Return (X, Y) of the center of cell containing provided text 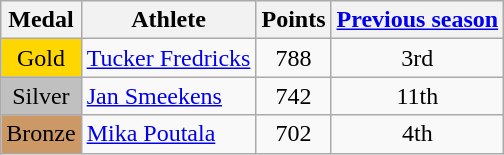
Bronze (41, 134)
4th (418, 134)
Previous season (418, 20)
Silver (41, 96)
742 (294, 96)
Medal (41, 20)
11th (418, 96)
3rd (418, 58)
Athlete (168, 20)
Jan Smeekens (168, 96)
788 (294, 58)
Tucker Fredricks (168, 58)
702 (294, 134)
Gold (41, 58)
Mika Poutala (168, 134)
Points (294, 20)
